Search for the cell housing the specified text and yield its [X, Y] center coordinate. 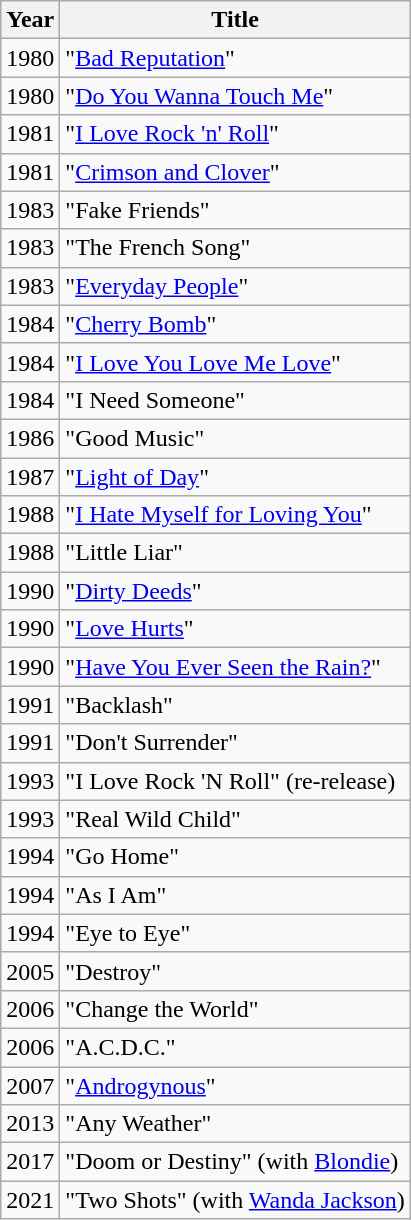
"The French Song" [236, 248]
"Don't Surrender" [236, 743]
"I Love Rock 'N Roll" (re-release) [236, 781]
2021 [30, 1200]
"Doom or Destiny" (with Blondie) [236, 1162]
"Fake Friends" [236, 210]
"Two Shots" (with Wanda Jackson) [236, 1200]
"I Love You Love Me Love" [236, 362]
"Backlash" [236, 705]
"Love Hurts" [236, 629]
"Cherry Bomb" [236, 324]
"Bad Reputation" [236, 58]
1987 [30, 477]
"Change the World" [236, 1009]
1986 [30, 438]
"Crimson and Clover" [236, 172]
"Go Home" [236, 857]
"Real Wild Child" [236, 819]
"As I Am" [236, 895]
"Light of Day" [236, 477]
Title [236, 20]
"Dirty Deeds" [236, 591]
"Good Music" [236, 438]
"Destroy" [236, 971]
"I Hate Myself for Loving You" [236, 515]
2007 [30, 1085]
"I Love Rock 'n' Roll" [236, 134]
2017 [30, 1162]
"Everyday People" [236, 286]
2013 [30, 1124]
"Have You Ever Seen the Rain?" [236, 667]
Year [30, 20]
"A.C.D.C." [236, 1047]
"Eye to Eye" [236, 933]
"Little Liar" [236, 553]
"Do You Wanna Touch Me" [236, 96]
"Androgynous" [236, 1085]
2005 [30, 971]
"Any Weather" [236, 1124]
"I Need Someone" [236, 400]
